Return (x, y) of the center of cell containing provided text 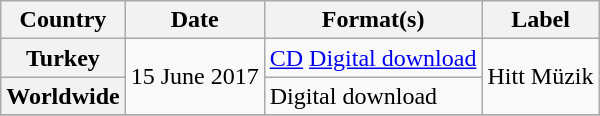
Digital download (373, 96)
CD Digital download (373, 58)
Hitt Müzik (540, 77)
Worldwide (63, 96)
Turkey (63, 58)
Date (194, 20)
15 June 2017 (194, 77)
Label (540, 20)
Format(s) (373, 20)
Country (63, 20)
